Capture the cell that displays the provided text and extract its (X, Y) central coordinate. 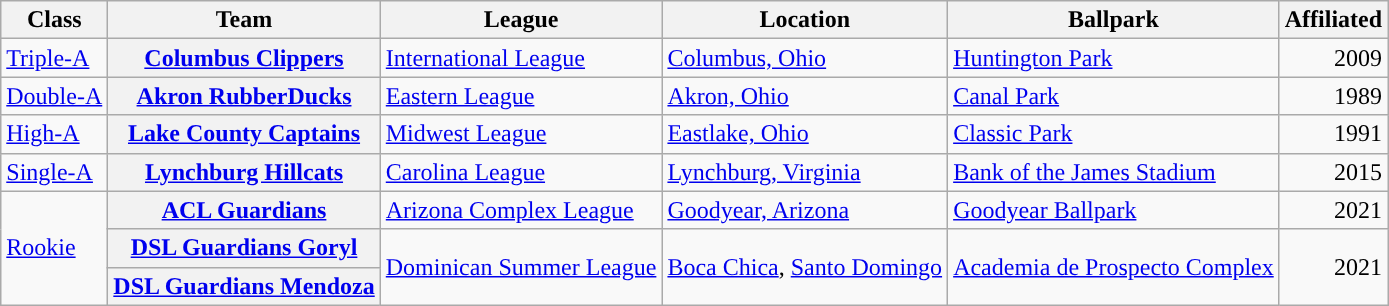
Eastlake, Ohio (805, 134)
League (521, 20)
Double-A (54, 96)
ACL Guardians (244, 210)
Single-A (54, 172)
Location (805, 20)
Columbus, Ohio (805, 58)
International League (521, 58)
2015 (1333, 172)
Huntington Park (1114, 58)
Class (54, 20)
DSL Guardians Mendoza (244, 286)
Eastern League (521, 96)
Academia de Prospecto Complex (1114, 267)
Lynchburg Hillcats (244, 172)
Lynchburg, Virginia (805, 172)
Affiliated (1333, 20)
1991 (1333, 134)
Midwest League (521, 134)
Columbus Clippers (244, 58)
Triple-A (54, 58)
Boca Chica, Santo Domingo (805, 267)
Ballpark (1114, 20)
Team (244, 20)
Lake County Captains (244, 134)
DSL Guardians Goryl (244, 248)
2009 (1333, 58)
Classic Park (1114, 134)
Akron RubberDucks (244, 96)
Canal Park (1114, 96)
1989 (1333, 96)
Goodyear Ballpark (1114, 210)
Arizona Complex League (521, 210)
High-A (54, 134)
Goodyear, Arizona (805, 210)
Carolina League (521, 172)
Rookie (54, 248)
Dominican Summer League (521, 267)
Bank of the James Stadium (1114, 172)
Akron, Ohio (805, 96)
